Return the (x, y) coordinate for the center point of the cell that contains the specified text.  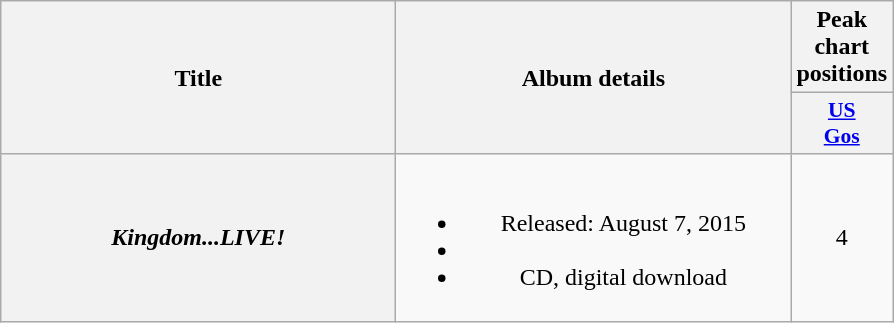
Kingdom...LIVE! (198, 238)
USGos (842, 124)
Peak chart positions (842, 47)
Released: August 7, 2015CD, digital download (594, 238)
Title (198, 78)
Album details (594, 78)
4 (842, 238)
